Provide the [X, Y] coordinate of the cell's center where the given text is located.  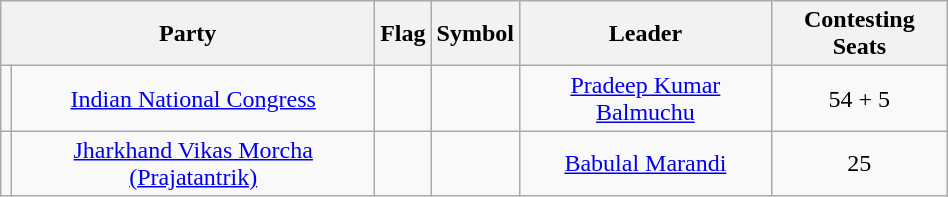
54 + 5 [859, 98]
Contesting Seats [859, 34]
Babulal Marandi [645, 164]
Jharkhand Vikas Morcha (Prajatantrik) [194, 164]
Pradeep Kumar Balmuchu [645, 98]
Flag [403, 34]
Symbol [475, 34]
Party [188, 34]
25 [859, 164]
Indian National Congress [194, 98]
Leader [645, 34]
